Output the (x, y) coordinate of the center of the cell containing the given text.  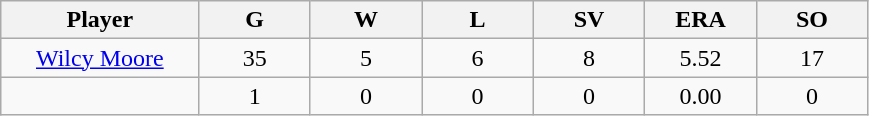
W (366, 20)
8 (588, 58)
Wilcy Moore (100, 58)
6 (478, 58)
35 (254, 58)
17 (812, 58)
5.52 (700, 58)
1 (254, 96)
Player (100, 20)
ERA (700, 20)
SO (812, 20)
L (478, 20)
G (254, 20)
SV (588, 20)
0.00 (700, 96)
5 (366, 58)
